Pinpoint the cell where the given text exists, returning its (x, y) midpoint coordinate. 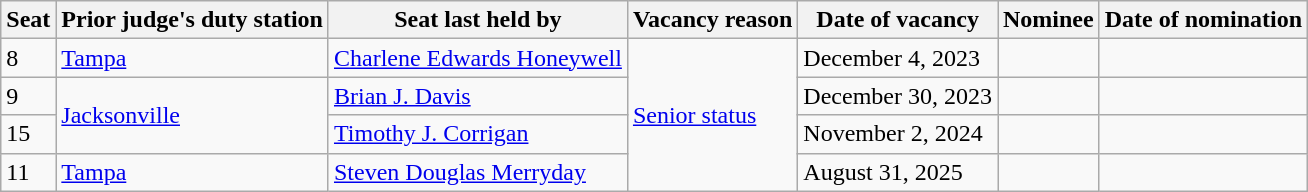
August 31, 2025 (898, 172)
Seat last held by (478, 20)
November 2, 2024 (898, 134)
Charlene Edwards Honeywell (478, 58)
Steven Douglas Merryday (478, 172)
Date of vacancy (898, 20)
December 30, 2023 (898, 96)
15 (28, 134)
9 (28, 96)
Date of nomination (1203, 20)
Brian J. Davis (478, 96)
11 (28, 172)
Senior status (712, 115)
Nominee (1049, 20)
Prior judge's duty station (192, 20)
Seat (28, 20)
Vacancy reason (712, 20)
Timothy J. Corrigan (478, 134)
Jacksonville (192, 115)
8 (28, 58)
December 4, 2023 (898, 58)
